Search for the cell housing the specified text and yield its (x, y) center coordinate. 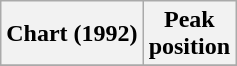
Peakposition (189, 34)
Chart (1992) (72, 34)
